Extract the (X, Y) coordinate from the center of the cell holding the provided text.  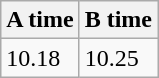
10.18 (40, 58)
10.25 (118, 58)
A time (40, 20)
B time (118, 20)
